Provide the (X, Y) coordinate of the cell's center where the given text is located.  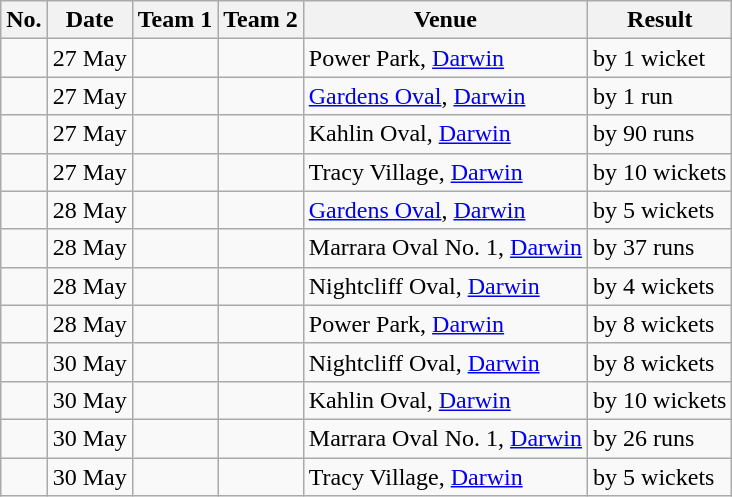
by 1 wicket (660, 58)
Result (660, 20)
Team 1 (175, 20)
Venue (445, 20)
Date (90, 20)
by 90 runs (660, 134)
Team 2 (261, 20)
by 26 runs (660, 438)
by 1 run (660, 96)
by 4 wickets (660, 286)
No. (24, 20)
by 37 runs (660, 248)
